Pinpoint the cell where the given text exists, returning its [X, Y] midpoint coordinate. 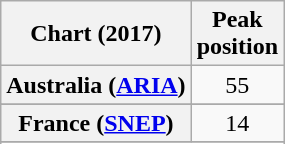
Chart (2017) [96, 34]
14 [237, 123]
55 [237, 85]
Peak position [237, 34]
France (SNEP) [96, 123]
Australia (ARIA) [96, 85]
